Pinpoint the cell where the given text exists, returning its (X, Y) midpoint coordinate. 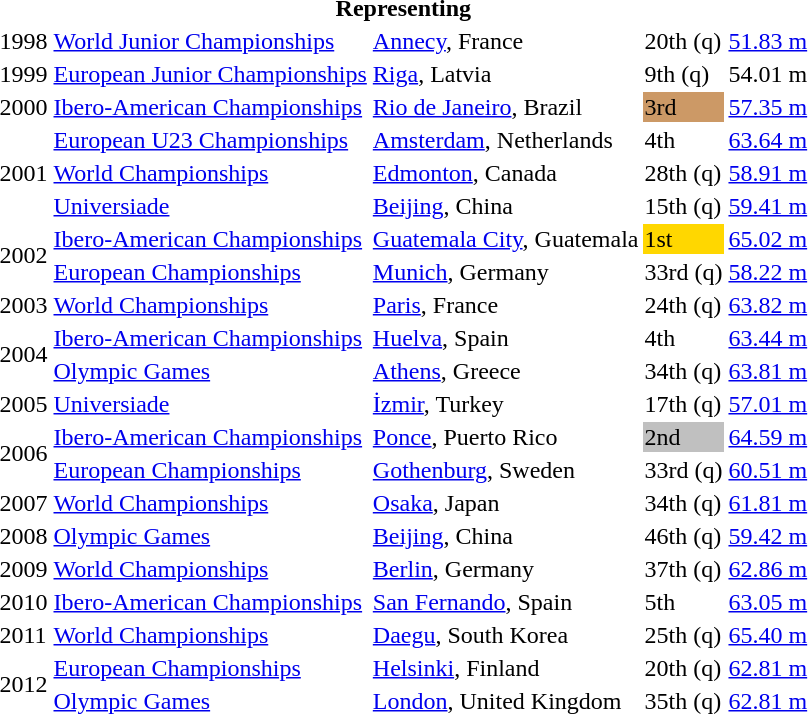
Berlin, Germany (506, 569)
Edmonton, Canada (506, 173)
Athens, Greece (506, 371)
European U23 Championships (210, 140)
2nd (684, 437)
Daegu, South Korea (506, 635)
28th (q) (684, 173)
İzmir, Turkey (506, 404)
San Fernando, Spain (506, 602)
3rd (684, 107)
17th (q) (684, 404)
Guatemala City, Guatemala (506, 239)
5th (684, 602)
Ponce, Puerto Rico (506, 437)
46th (q) (684, 536)
Huelva, Spain (506, 338)
Annecy, France (506, 41)
Helsinki, Finland (506, 668)
15th (q) (684, 206)
European Junior Championships (210, 74)
Osaka, Japan (506, 503)
24th (q) (684, 305)
Munich, Germany (506, 272)
Rio de Janeiro, Brazil (506, 107)
Amsterdam, Netherlands (506, 140)
1st (684, 239)
9th (q) (684, 74)
37th (q) (684, 569)
Paris, France (506, 305)
Riga, Latvia (506, 74)
World Junior Championships (210, 41)
25th (q) (684, 635)
Gothenburg, Sweden (506, 470)
